Locate the cell with the specified text and output its [x, y] center coordinate. 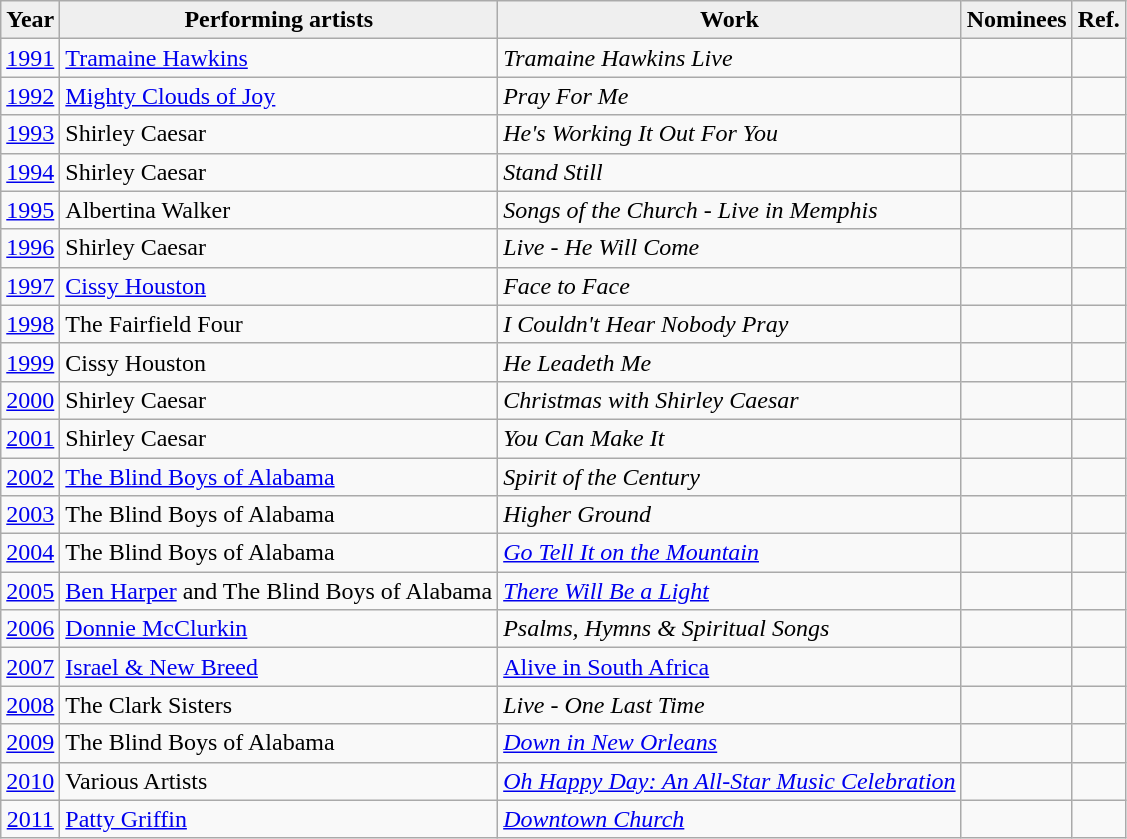
Donnie McClurkin [279, 629]
Alive in South Africa [730, 667]
2001 [30, 438]
2006 [30, 629]
1998 [30, 324]
1996 [30, 248]
Go Tell It on the Mountain [730, 553]
2009 [30, 743]
Live - One Last Time [730, 705]
2011 [30, 819]
Israel & New Breed [279, 667]
Tramaine Hawkins Live [730, 58]
2008 [30, 705]
1995 [30, 210]
He's Working It Out For You [730, 134]
Live - He Will Come [730, 248]
Oh Happy Day: An All-Star Music Celebration [730, 781]
Work [730, 20]
2000 [30, 400]
2003 [30, 515]
Mighty Clouds of Joy [279, 96]
2004 [30, 553]
Face to Face [730, 286]
1991 [30, 58]
Performing artists [279, 20]
Albertina Walker [279, 210]
Various Artists [279, 781]
2005 [30, 591]
The Fairfield Four [279, 324]
1999 [30, 362]
Downtown Church [730, 819]
Year [30, 20]
2002 [30, 477]
I Couldn't Hear Nobody Pray [730, 324]
1993 [30, 134]
Nominees [1016, 20]
Patty Griffin [279, 819]
Ref. [1098, 20]
Spirit of the Century [730, 477]
Higher Ground [730, 515]
Tramaine Hawkins [279, 58]
Christmas with Shirley Caesar [730, 400]
Down in New Orleans [730, 743]
Stand Still [730, 172]
Songs of the Church - Live in Memphis [730, 210]
He Leadeth Me [730, 362]
1997 [30, 286]
You Can Make It [730, 438]
There Will Be a Light [730, 591]
1992 [30, 96]
The Clark Sisters [279, 705]
2007 [30, 667]
2010 [30, 781]
Ben Harper and The Blind Boys of Alabama [279, 591]
1994 [30, 172]
Psalms, Hymns & Spiritual Songs [730, 629]
Pray For Me [730, 96]
